Extract the (x, y) coordinate from the center of the cell holding the provided text.  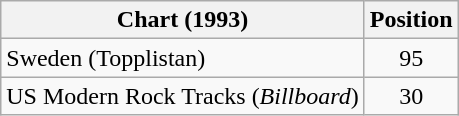
Position (411, 20)
US Modern Rock Tracks (Billboard) (183, 96)
Sweden (Topplistan) (183, 58)
95 (411, 58)
Chart (1993) (183, 20)
30 (411, 96)
